Identify which cell holds the provided text, then report its [X, Y] central coordinate. 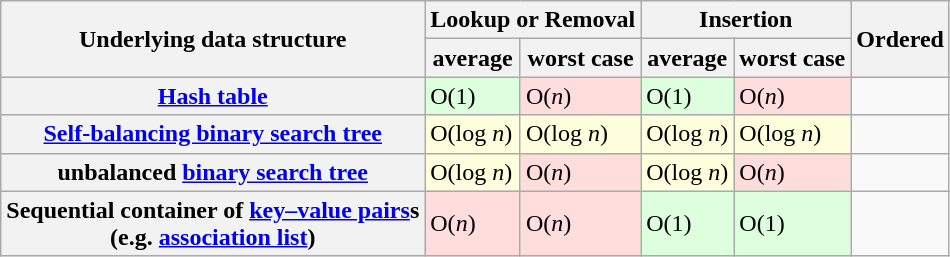
Insertion [746, 20]
Underlying data structure [213, 39]
Self-balancing binary search tree [213, 134]
Lookup or Removal [533, 20]
Hash table [213, 96]
Ordered [900, 39]
Sequential container of key–value pairss(e.g. association list) [213, 224]
unbalanced binary search tree [213, 172]
